Locate the cell with the specified text and output its (X, Y) center coordinate. 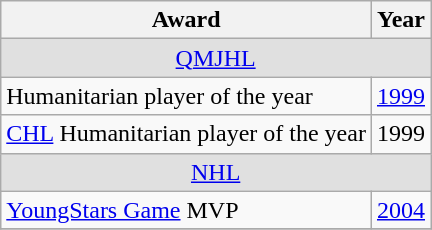
Award (186, 20)
Humanitarian player of the year (186, 96)
Year (400, 20)
NHL (216, 172)
CHL Humanitarian player of the year (186, 134)
2004 (400, 210)
YoungStars Game MVP (186, 210)
QMJHL (216, 58)
